Capture the cell that displays the provided text and extract its (X, Y) central coordinate. 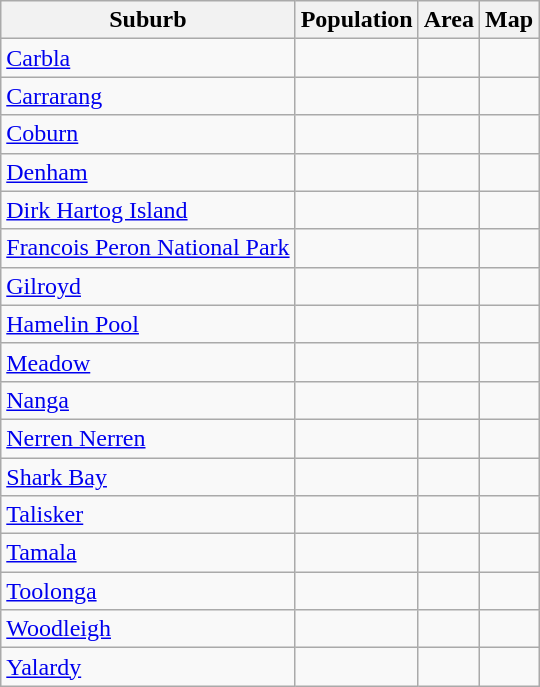
Suburb (148, 20)
Hamelin Pool (148, 324)
Denham (148, 172)
Map (508, 20)
Carrarang (148, 96)
Woodleigh (148, 629)
Dirk Hartog Island (148, 210)
Yalardy (148, 667)
Nerren Nerren (148, 438)
Tamala (148, 553)
Nanga (148, 400)
Francois Peron National Park (148, 248)
Area (448, 20)
Population (356, 20)
Meadow (148, 362)
Gilroyd (148, 286)
Carbla (148, 58)
Toolonga (148, 591)
Shark Bay (148, 477)
Coburn (148, 134)
Talisker (148, 515)
